Return [X, Y] of the center of cell containing provided text 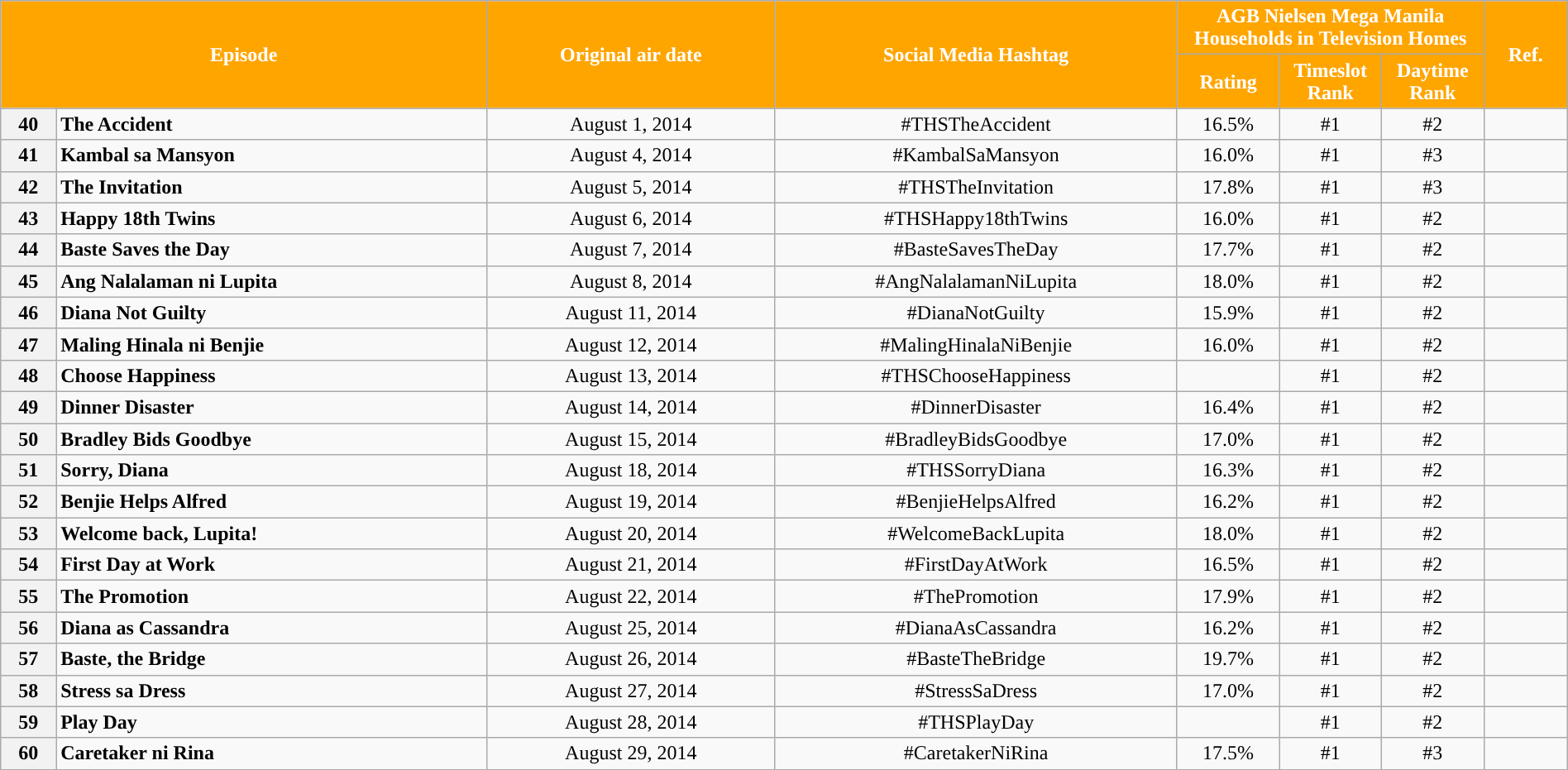
Maling Hinala ni Benjie [271, 344]
August 1, 2014 [631, 124]
August 25, 2014 [631, 628]
#BasteSavesTheDay [976, 250]
17.5% [1228, 753]
52 [28, 502]
August 15, 2014 [631, 439]
#CaretakerNiRina [976, 753]
Rating [1228, 81]
#BasteTheBridge [976, 659]
54 [28, 565]
Baste Saves the Day [271, 250]
Sorry, Diana [271, 471]
Daytime Rank [1432, 81]
#ThePromotion [976, 596]
The Invitation [271, 187]
August 29, 2014 [631, 753]
#THSChooseHappiness [976, 375]
August 7, 2014 [631, 250]
46 [28, 313]
August 12, 2014 [631, 344]
Stress sa Dress [271, 691]
The Promotion [271, 596]
#MalingHinalaNiBenjie [976, 344]
Baste, the Bridge [271, 659]
#DianaAsCassandra [976, 628]
47 [28, 344]
#KambalSaMansyon [976, 155]
Welcome back, Lupita! [271, 533]
#AngNalalamanNiLupita [976, 281]
#THSTheInvitation [976, 187]
August 20, 2014 [631, 533]
Social Media Hashtag [976, 55]
16.3% [1228, 471]
August 19, 2014 [631, 502]
August 11, 2014 [631, 313]
45 [28, 281]
#BradleyBidsGoodbye [976, 439]
Kambal sa Mansyon [271, 155]
58 [28, 691]
51 [28, 471]
Bradley Bids Goodbye [271, 439]
AGB Nielsen Mega Manila Households in Television Homes [1330, 28]
August 21, 2014 [631, 565]
August 27, 2014 [631, 691]
Dinner Disaster [271, 407]
August 26, 2014 [631, 659]
Episode [244, 55]
Ref. [1525, 55]
August 14, 2014 [631, 407]
#DinnerDisaster [976, 407]
19.7% [1228, 659]
August 13, 2014 [631, 375]
60 [28, 753]
17.8% [1228, 187]
#BenjieHelpsAlfred [976, 502]
August 28, 2014 [631, 722]
Ang Nalalaman ni Lupita [271, 281]
#StressSaDress [976, 691]
55 [28, 596]
48 [28, 375]
Diana Not Guilty [271, 313]
50 [28, 439]
44 [28, 250]
56 [28, 628]
#FirstDayAtWork [976, 565]
The Accident [271, 124]
Choose Happiness [271, 375]
#THSTheAccident [976, 124]
August 8, 2014 [631, 281]
43 [28, 218]
57 [28, 659]
#THSPlayDay [976, 722]
August 5, 2014 [631, 187]
49 [28, 407]
Diana as Cassandra [271, 628]
Timeslot Rank [1331, 81]
#THSSorryDiana [976, 471]
Benjie Helps Alfred [271, 502]
Original air date [631, 55]
August 22, 2014 [631, 596]
August 6, 2014 [631, 218]
Caretaker ni Rina [271, 753]
17.9% [1228, 596]
#THSHappy18thTwins [976, 218]
#WelcomeBackLupita [976, 533]
August 4, 2014 [631, 155]
Play Day [271, 722]
#DianaNotGuilty [976, 313]
August 18, 2014 [631, 471]
17.7% [1228, 250]
40 [28, 124]
15.9% [1228, 313]
41 [28, 155]
First Day at Work [271, 565]
Happy 18th Twins [271, 218]
59 [28, 722]
16.4% [1228, 407]
42 [28, 187]
53 [28, 533]
